Identify which cell holds the provided text, then report its [X, Y] central coordinate. 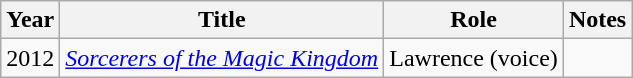
Notes [597, 20]
Title [222, 20]
Lawrence (voice) [474, 58]
Sorcerers of the Magic Kingdom [222, 58]
Year [30, 20]
2012 [30, 58]
Role [474, 20]
